Provide the (X, Y) coordinate of the cell's center where the given text is located.  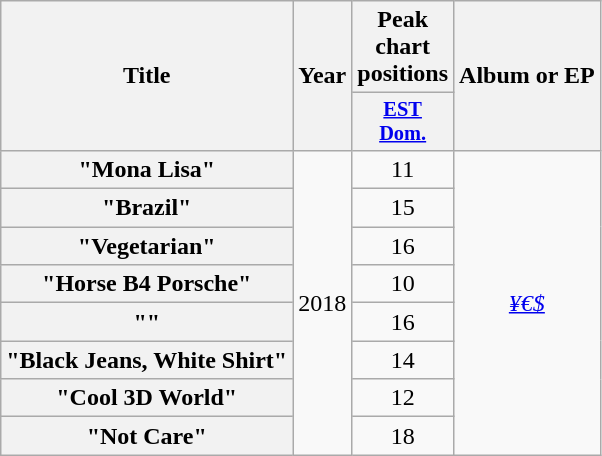
Title (147, 76)
2018 (322, 302)
"Horse B4 Porsche" (147, 284)
¥€$ (528, 302)
10 (403, 284)
Album or EP (528, 76)
"Black Jeans, White Shirt" (147, 360)
ESTDom. (403, 122)
18 (403, 436)
Peak chart positions (403, 47)
Year (322, 76)
"Brazil" (147, 208)
"Not Care" (147, 436)
12 (403, 398)
"Vegetarian" (147, 246)
15 (403, 208)
11 (403, 169)
"Mona Lisa" (147, 169)
"" (147, 322)
"Cool 3D World" (147, 398)
14 (403, 360)
